Output the [X, Y] coordinate of the center of the cell containing the given text.  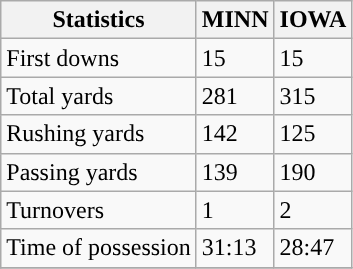
281 [235, 96]
142 [235, 134]
IOWA [313, 20]
139 [235, 172]
Turnovers [99, 210]
First downs [99, 58]
315 [313, 96]
Statistics [99, 20]
1 [235, 210]
190 [313, 172]
Time of possession [99, 248]
125 [313, 134]
28:47 [313, 248]
2 [313, 210]
MINN [235, 20]
Rushing yards [99, 134]
Passing yards [99, 172]
Total yards [99, 96]
31:13 [235, 248]
